Identify which cell holds the provided text, then report its [x, y] central coordinate. 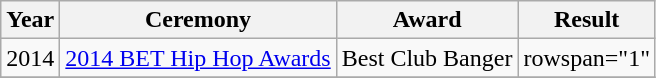
2014 [30, 58]
2014 BET Hip Hop Awards [198, 58]
Award [427, 20]
Best Club Banger [427, 58]
Ceremony [198, 20]
rowspan="1" [587, 58]
Year [30, 20]
Result [587, 20]
